Locate the cell with the specified text and output its [x, y] center coordinate. 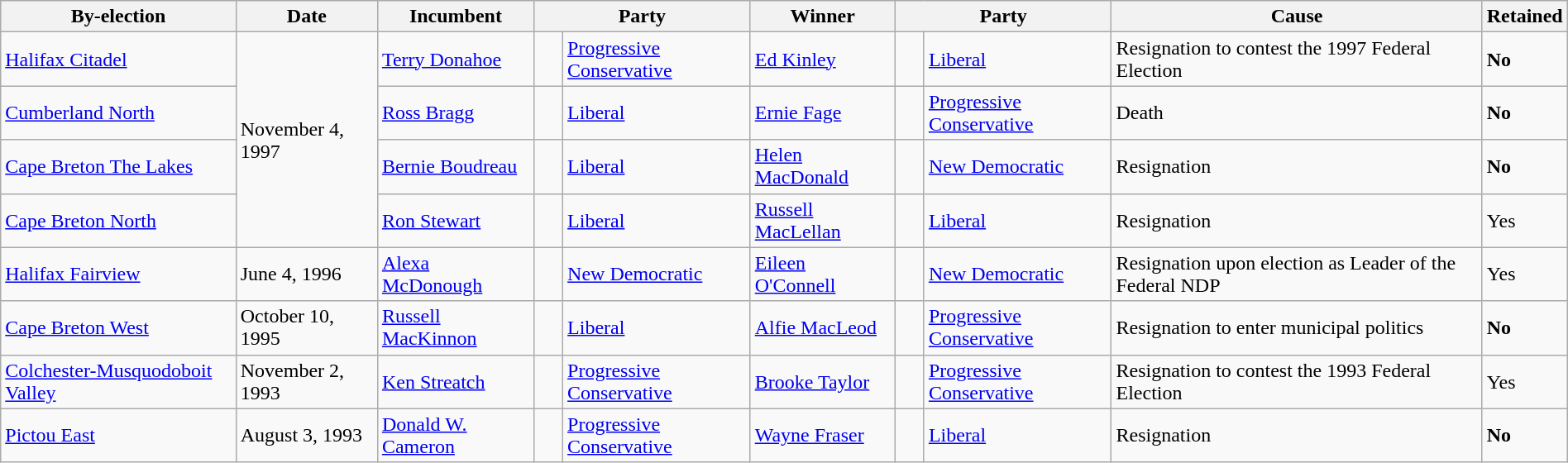
Ross Bragg [455, 112]
Bernie Boudreau [455, 167]
Resignation to contest the 1997 Federal Election [1297, 60]
Russell MacKinnon [455, 327]
Ken Streatch [455, 382]
Donald W. Cameron [455, 435]
Cape Breton West [118, 327]
Halifax Citadel [118, 60]
Date [306, 17]
June 4, 1996 [306, 274]
Cape Breton North [118, 220]
Ed Kinley [822, 60]
Incumbent [455, 17]
Cape Breton The Lakes [118, 167]
Resignation to contest the 1993 Federal Election [1297, 382]
Colchester-Musquodoboit Valley [118, 382]
Retained [1525, 17]
Terry Donahoe [455, 60]
October 10, 1995 [306, 327]
November 4, 1997 [306, 140]
Alfie MacLeod [822, 327]
Resignation to enter municipal politics [1297, 327]
Ron Stewart [455, 220]
Wayne Fraser [822, 435]
Resignation upon election as Leader of the Federal NDP [1297, 274]
Cumberland North [118, 112]
Winner [822, 17]
Pictou East [118, 435]
Helen MacDonald [822, 167]
November 2, 1993 [306, 382]
Death [1297, 112]
Alexa McDonough [455, 274]
Eileen O'Connell [822, 274]
Ernie Fage [822, 112]
By-election [118, 17]
Russell MacLellan [822, 220]
August 3, 1993 [306, 435]
Cause [1297, 17]
Brooke Taylor [822, 382]
Halifax Fairview [118, 274]
